Detect which cell encompasses the target text, then output its (X, Y) center coordinate. 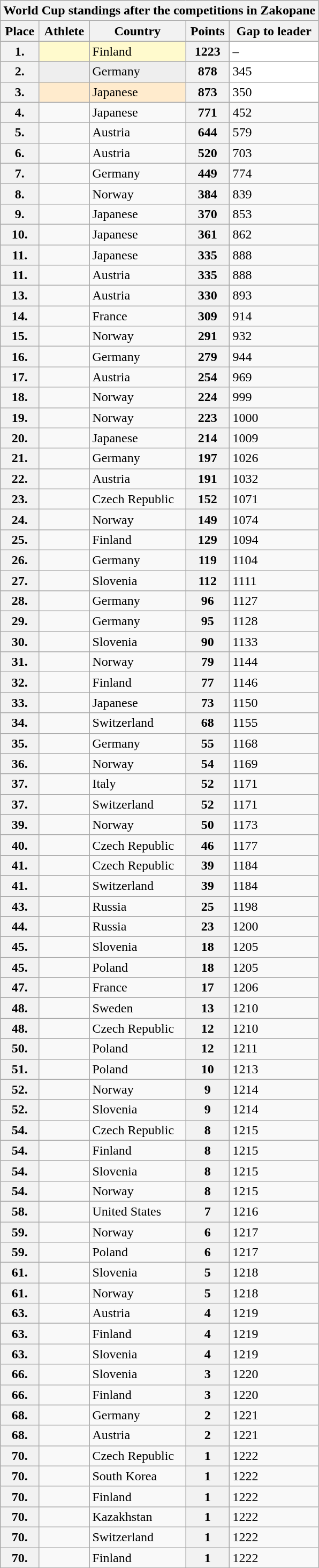
1155 (274, 723)
31. (20, 662)
223 (208, 418)
47. (20, 988)
1198 (274, 906)
384 (208, 194)
119 (208, 560)
361 (208, 234)
771 (208, 112)
13. (20, 296)
1133 (274, 642)
World Cup standings after the competitions in Zakopane (159, 11)
13 (208, 1008)
1009 (274, 438)
579 (274, 133)
17. (20, 377)
1150 (274, 703)
932 (274, 336)
1074 (274, 519)
1071 (274, 499)
254 (208, 377)
Kazakhstan (138, 1517)
22. (20, 479)
112 (208, 580)
1127 (274, 601)
1. (20, 51)
309 (208, 316)
68 (208, 723)
914 (274, 316)
55 (208, 743)
32. (20, 682)
9. (20, 214)
16. (20, 357)
30. (20, 642)
862 (274, 234)
Points (208, 31)
10. (20, 234)
95 (208, 621)
7 (208, 1211)
Athlete (64, 31)
999 (274, 397)
1211 (274, 1049)
1026 (274, 458)
944 (274, 357)
1111 (274, 580)
18. (20, 397)
520 (208, 153)
1104 (274, 560)
35. (20, 743)
Italy (138, 784)
5. (20, 133)
703 (274, 153)
90 (208, 642)
50. (20, 1049)
1200 (274, 927)
25. (20, 540)
44. (20, 927)
853 (274, 214)
893 (274, 296)
33. (20, 703)
214 (208, 438)
197 (208, 458)
Country (138, 31)
969 (274, 377)
452 (274, 112)
36. (20, 764)
3. (20, 92)
2. (20, 72)
7. (20, 173)
1128 (274, 621)
73 (208, 703)
27. (20, 580)
South Korea (138, 1476)
19. (20, 418)
1094 (274, 540)
50 (208, 825)
1223 (208, 51)
8. (20, 194)
839 (274, 194)
1177 (274, 845)
330 (208, 296)
43. (20, 906)
– (274, 51)
40. (20, 845)
279 (208, 357)
1173 (274, 825)
23. (20, 499)
291 (208, 336)
4. (20, 112)
15. (20, 336)
28. (20, 601)
Place (20, 31)
449 (208, 173)
1000 (274, 418)
1169 (274, 764)
29. (20, 621)
34. (20, 723)
79 (208, 662)
1216 (274, 1211)
46 (208, 845)
58. (20, 1211)
873 (208, 92)
149 (208, 519)
6. (20, 153)
191 (208, 479)
Gap to leader (274, 31)
1144 (274, 662)
96 (208, 601)
1213 (274, 1069)
10 (208, 1069)
23 (208, 927)
77 (208, 682)
25 (208, 906)
224 (208, 397)
350 (274, 92)
United States (138, 1211)
370 (208, 214)
54 (208, 764)
345 (274, 72)
26. (20, 560)
20. (20, 438)
1032 (274, 479)
1146 (274, 682)
152 (208, 499)
24. (20, 519)
39. (20, 825)
17 (208, 988)
774 (274, 173)
644 (208, 133)
1206 (274, 988)
14. (20, 316)
129 (208, 540)
Sweden (138, 1008)
51. (20, 1069)
21. (20, 458)
1168 (274, 743)
878 (208, 72)
